Provide the [X, Y] coordinate of the cell's center where the given text is located.  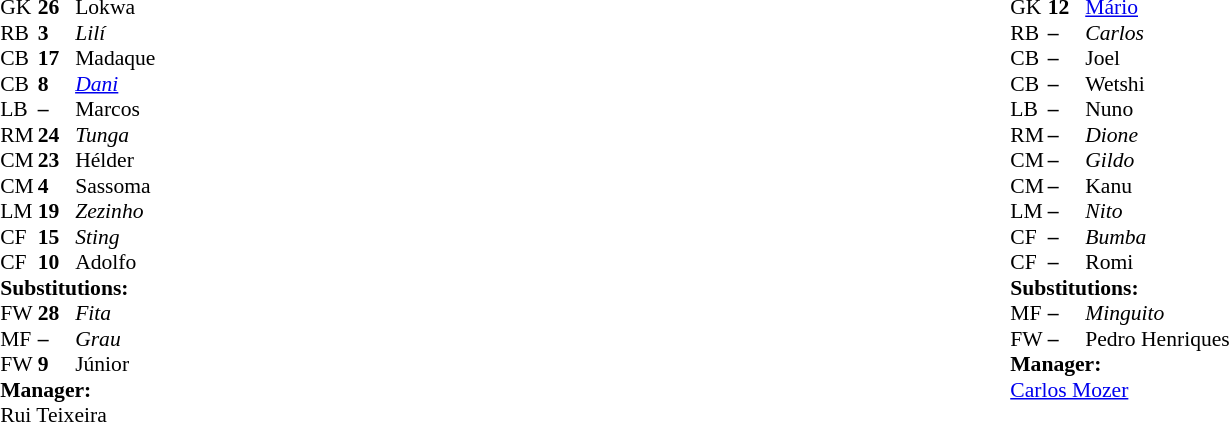
Fita [115, 313]
Carlos [1157, 33]
8 [57, 84]
Wetshi [1157, 84]
Minguito [1157, 313]
Kanu [1157, 186]
Grau [115, 339]
Nuno [1157, 109]
4 [57, 186]
23 [57, 161]
Dani [115, 84]
Gildo [1157, 161]
Bumba [1157, 237]
Lilí [115, 33]
Carlos Mozer [1120, 390]
Sting [115, 237]
10 [57, 263]
Pedro Henriques [1157, 339]
Marcos [115, 109]
9 [57, 365]
Adolfo [115, 263]
Sassoma [115, 186]
15 [57, 237]
Tunga [115, 135]
17 [57, 59]
28 [57, 313]
24 [57, 135]
19 [57, 211]
Nito [1157, 211]
3 [57, 33]
Romi [1157, 263]
Joel [1157, 59]
Zezinho [115, 211]
Dione [1157, 135]
Júnior [115, 365]
Madaque [115, 59]
Hélder [115, 161]
